Search for the cell housing the specified text and yield its [X, Y] center coordinate. 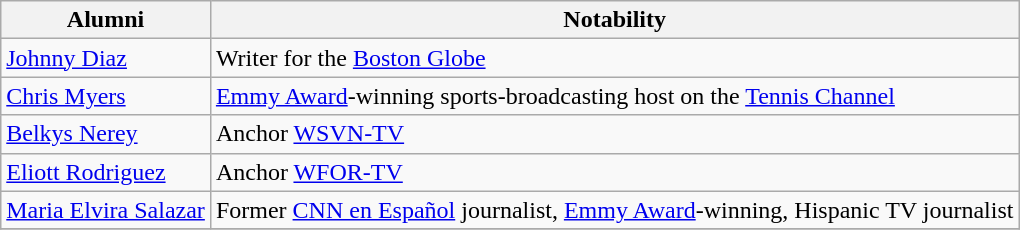
Alumni [106, 20]
Chris Myers [106, 96]
Anchor WSVN-TV [614, 134]
Notability [614, 20]
Writer for the Boston Globe [614, 58]
Emmy Award-winning sports-broadcasting host on the Tennis Channel [614, 96]
Anchor WFOR-TV [614, 172]
Eliott Rodriguez [106, 172]
Belkys Nerey [106, 134]
Johnny Diaz [106, 58]
Maria Elvira Salazar [106, 210]
Former CNN en Español journalist, Emmy Award-winning, Hispanic TV journalist [614, 210]
